For the text-containing cell, return its midpoint in [x, y] coordinate format. 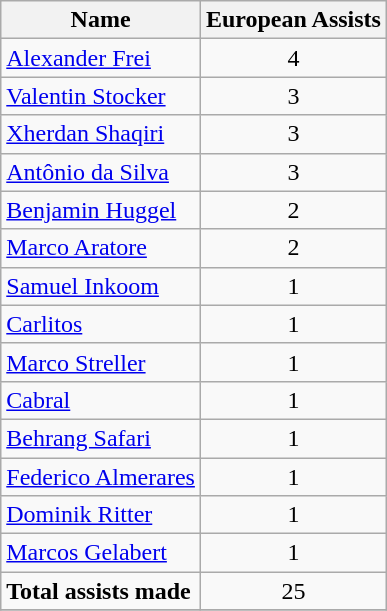
4 [293, 58]
Total assists made [101, 591]
European Assists [293, 20]
Marcos Gelabert [101, 553]
Carlitos [101, 324]
Marco Aratore [101, 248]
Marco Streller [101, 362]
Xherdan Shaqiri [101, 134]
Cabral [101, 400]
Behrang Safari [101, 438]
Antônio da Silva [101, 172]
Federico Almerares [101, 477]
Name [101, 20]
Benjamin Huggel [101, 210]
Samuel Inkoom [101, 286]
25 [293, 591]
Alexander Frei [101, 58]
Valentin Stocker [101, 96]
Dominik Ritter [101, 515]
